Scan for the cell matching the given text and deliver its [X, Y] coordinate at center. 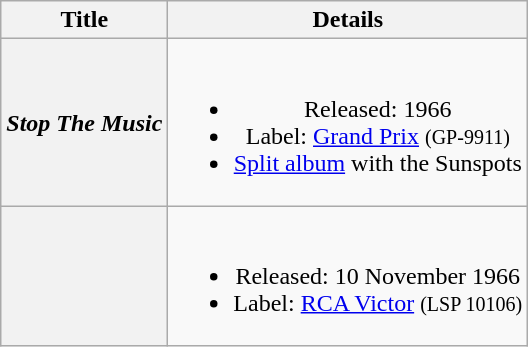
Released: 1966Label: Grand Prix (GP-9911)Split album with the Sunspots [348, 122]
Released: 10 November 1966Label: RCA Victor (LSP 10106) [348, 276]
Title [84, 20]
Details [348, 20]
Stop The Music [84, 122]
